Determine the [X, Y] coordinate at the center of the cell enclosing the given text.  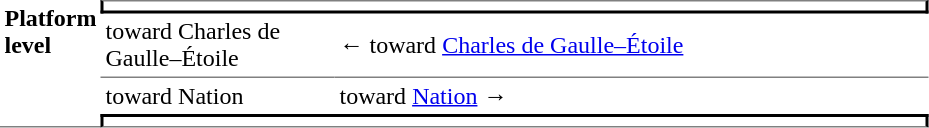
toward Charles de Gaulle–Étoile [218, 46]
toward Nation → [632, 96]
← toward Charles de Gaulle–Étoile [632, 46]
toward Nation [218, 96]
Platform level [50, 64]
